Locate the cell with the specified text and output its [x, y] center coordinate. 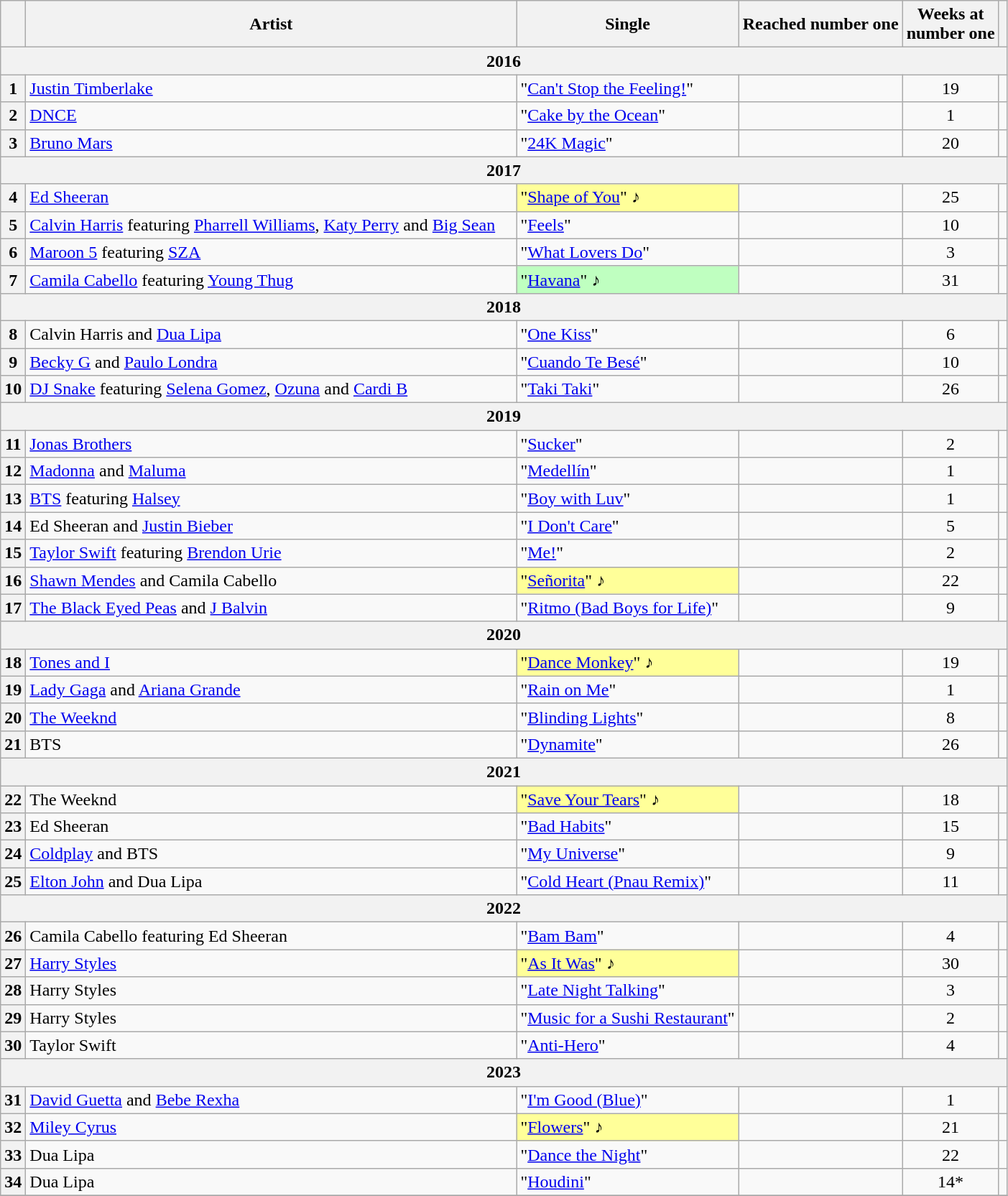
The Black Eyed Peas and J Balvin [272, 608]
29 [13, 1018]
"Medellín" [628, 471]
12 [13, 471]
Madonna and Maluma [272, 471]
7 [13, 279]
"Taki Taki" [628, 389]
"Bam Bam" [628, 936]
Camila Cabello featuring Ed Sheeran [272, 936]
"Cuando Te Besé" [628, 361]
Calvin Harris and Dua Lipa [272, 334]
Elton John and Dua Lipa [272, 881]
2019 [504, 417]
"Music for a Sushi Restaurant" [628, 1018]
Taylor Swift [272, 1045]
2023 [504, 1072]
"Dynamite" [628, 744]
"Save Your Tears" ♪ [628, 799]
"Bad Habits" [628, 827]
16 [13, 580]
"Sucker" [628, 444]
Miley Cyrus [272, 1127]
"My Universe" [628, 854]
Calvin Harris featuring Pharrell Williams, Katy Perry and Big Sean [272, 225]
14* [951, 1182]
"Can't Stop the Feeling!" [628, 88]
"24K Magic" [628, 143]
32 [13, 1127]
Maroon 5 featuring SZA [272, 252]
"Flowers" ♪ [628, 1127]
13 [13, 499]
Bruno Mars [272, 143]
2020 [504, 635]
33 [13, 1154]
Jonas Brothers [272, 444]
28 [13, 991]
"Feels" [628, 225]
Single [628, 24]
34 [13, 1182]
24 [13, 854]
"Ritmo (Bad Boys for Life)" [628, 608]
14 [13, 526]
23 [13, 827]
Weeks atnumber one [951, 24]
"Cold Heart (Pnau Remix)" [628, 881]
2022 [504, 909]
"Dance Monkey" ♪ [628, 662]
"I Don't Care" [628, 526]
2017 [504, 170]
Artist [272, 24]
Justin Timberlake [272, 88]
27 [13, 963]
Reached number one [820, 24]
Lady Gaga and Ariana Grande [272, 690]
"Cake by the Ocean" [628, 116]
Camila Cabello featuring Young Thug [272, 279]
"I'm Good (Blue)" [628, 1100]
"Blinding Lights" [628, 717]
"Shape of You" ♪ [628, 198]
BTS featuring Halsey [272, 499]
"One Kiss" [628, 334]
2021 [504, 771]
17 [13, 608]
David Guetta and Bebe Rexha [272, 1100]
"What Lovers Do" [628, 252]
Ed Sheeran and Justin Bieber [272, 526]
"Dance the Night" [628, 1154]
Becky G and Paulo Londra [272, 361]
"Havana" ♪ [628, 279]
"Anti-Hero" [628, 1045]
"As It Was" ♪ [628, 963]
Coldplay and BTS [272, 854]
Tones and I [272, 662]
2016 [504, 61]
Taylor Swift featuring Brendon Urie [272, 553]
"Señorita" ♪ [628, 580]
"Houdini" [628, 1182]
2018 [504, 307]
BTS [272, 744]
"Boy with Luv" [628, 499]
DNCE [272, 116]
Shawn Mendes and Camila Cabello [272, 580]
"Rain on Me" [628, 690]
"Late Night Talking" [628, 991]
"Me!" [628, 553]
DJ Snake featuring Selena Gomez, Ozuna and Cardi B [272, 389]
